Provide the [X, Y] coordinate of the cell's center where the given text is located.  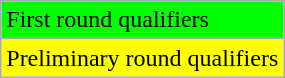
First round qualifiers [142, 20]
Preliminary round qualifiers [142, 58]
